Find where the given text appears and provide that cell's center as [X, Y] coordinate. 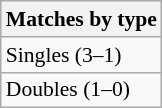
Matches by type [82, 19]
Doubles (1–0) [82, 90]
Singles (3–1) [82, 55]
